Pinpoint the cell where the given text exists, returning its (x, y) midpoint coordinate. 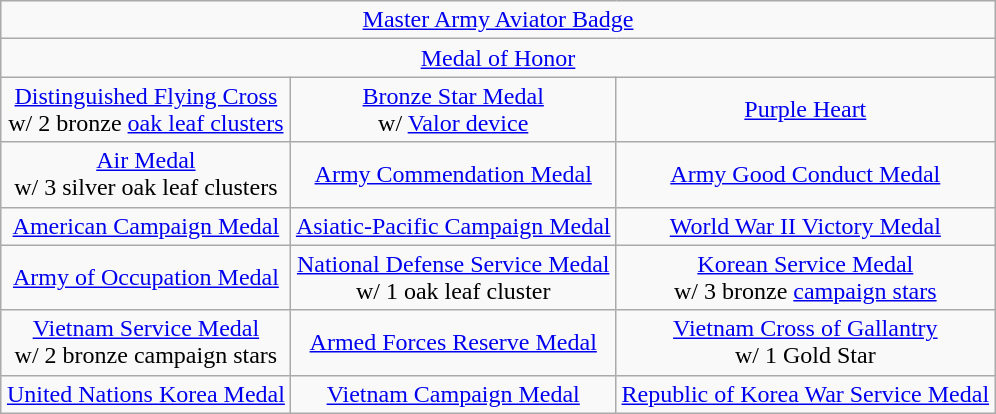
Vietnam Campaign Medal (453, 394)
World War II Victory Medal (806, 226)
Medal of Honor (498, 58)
Bronze Star Medalw/ Valor device (453, 110)
Asiatic-Pacific Campaign Medal (453, 226)
Purple Heart (806, 110)
Vietnam Service Medalw/ 2 bronze campaign stars (146, 342)
United Nations Korea Medal (146, 394)
Master Army Aviator Badge (498, 20)
Armed Forces Reserve Medal (453, 342)
National Defense Service Medalw/ 1 oak leaf cluster (453, 278)
Army Good Conduct Medal (806, 174)
Distinguished Flying Crossw/ 2 bronze oak leaf clusters (146, 110)
Army of Occupation Medal (146, 278)
Army Commendation Medal (453, 174)
American Campaign Medal (146, 226)
Vietnam Cross of Gallantryw/ 1 Gold Star (806, 342)
Air Medalw/ 3 silver oak leaf clusters (146, 174)
Republic of Korea War Service Medal (806, 394)
Korean Service Medalw/ 3 bronze campaign stars (806, 278)
